Identify which cell holds the provided text, then report its [X, Y] central coordinate. 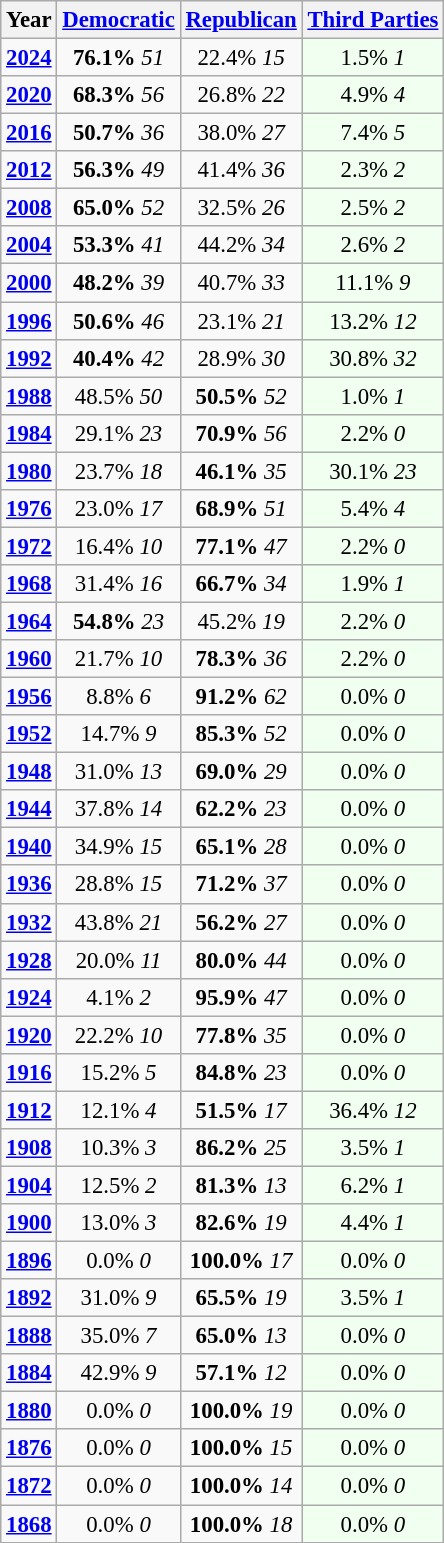
2.5% 2 [373, 208]
62.2% 23 [241, 809]
20.0% 11 [118, 960]
2.6% 2 [373, 245]
48.2% 39 [118, 283]
85.3% 52 [241, 734]
1968 [29, 584]
2004 [29, 245]
1988 [29, 396]
1944 [29, 809]
1884 [29, 1373]
65.1% 28 [241, 847]
40.7% 33 [241, 283]
40.4% 42 [118, 358]
69.0% 29 [241, 772]
1912 [29, 1110]
56.2% 27 [241, 922]
1960 [29, 659]
57.1% 12 [241, 1373]
4.4% 1 [373, 1223]
100.0% 15 [241, 1449]
45.2% 19 [241, 621]
36.4% 12 [373, 1110]
42.9% 9 [118, 1373]
23.1% 21 [241, 321]
50.5% 52 [241, 396]
Third Parties [373, 20]
84.8% 23 [241, 1073]
70.9% 56 [241, 433]
1892 [29, 1298]
1920 [29, 1035]
77.8% 35 [241, 1035]
6.2% 1 [373, 1185]
76.1% 51 [118, 58]
48.5% 50 [118, 396]
2020 [29, 95]
4.1% 2 [118, 997]
31.4% 16 [118, 584]
51.5% 17 [241, 1110]
100.0% 14 [241, 1486]
29.1% 23 [118, 433]
50.7% 36 [118, 133]
1924 [29, 997]
1936 [29, 885]
1964 [29, 621]
23.7% 18 [118, 471]
1.9% 1 [373, 584]
1.5% 1 [373, 58]
91.2% 62 [241, 697]
2012 [29, 170]
1992 [29, 358]
30.8% 32 [373, 358]
38.0% 27 [241, 133]
1928 [29, 960]
1876 [29, 1449]
1888 [29, 1336]
100.0% 18 [241, 1524]
28.9% 30 [241, 358]
1896 [29, 1261]
12.1% 4 [118, 1110]
41.4% 36 [241, 170]
1948 [29, 772]
54.8% 23 [118, 621]
81.3% 13 [241, 1185]
80.0% 44 [241, 960]
35.0% 7 [118, 1336]
56.3% 49 [118, 170]
1916 [29, 1073]
1940 [29, 847]
22.2% 10 [118, 1035]
1900 [29, 1223]
7.4% 5 [373, 133]
1908 [29, 1148]
21.7% 10 [118, 659]
26.8% 22 [241, 95]
71.2% 37 [241, 885]
32.5% 26 [241, 208]
Democratic [118, 20]
1872 [29, 1486]
34.9% 15 [118, 847]
50.6% 46 [118, 321]
13.0% 3 [118, 1223]
28.8% 15 [118, 885]
31.0% 9 [118, 1298]
5.4% 4 [373, 509]
31.0% 13 [118, 772]
77.1% 47 [241, 546]
30.1% 23 [373, 471]
1.0% 1 [373, 396]
2016 [29, 133]
4.9% 4 [373, 95]
16.4% 10 [118, 546]
68.9% 51 [241, 509]
2000 [29, 283]
Year [29, 20]
65.5% 19 [241, 1298]
12.5% 2 [118, 1185]
100.0% 17 [241, 1261]
44.2% 34 [241, 245]
53.3% 41 [118, 245]
1880 [29, 1411]
22.4% 15 [241, 58]
1984 [29, 433]
43.8% 21 [118, 922]
65.0% 52 [118, 208]
1932 [29, 922]
82.6% 19 [241, 1223]
2008 [29, 208]
11.1% 9 [373, 283]
8.8% 6 [118, 697]
15.2% 5 [118, 1073]
14.7% 9 [118, 734]
1904 [29, 1185]
86.2% 25 [241, 1148]
37.8% 14 [118, 809]
1976 [29, 509]
1996 [29, 321]
13.2% 12 [373, 321]
65.0% 13 [241, 1336]
23.0% 17 [118, 509]
1956 [29, 697]
1972 [29, 546]
78.3% 36 [241, 659]
10.3% 3 [118, 1148]
2024 [29, 58]
68.3% 56 [118, 95]
2.3% 2 [373, 170]
46.1% 35 [241, 471]
1868 [29, 1524]
66.7% 34 [241, 584]
1980 [29, 471]
95.9% 47 [241, 997]
1952 [29, 734]
100.0% 19 [241, 1411]
Republican [241, 20]
